Determine the (x, y) coordinate at the center of the cell enclosing the given text.  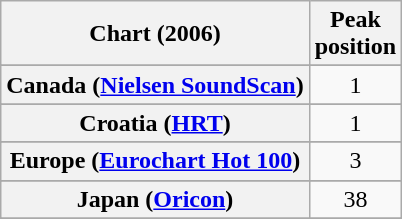
Peakposition (355, 34)
Japan (Oricon) (155, 199)
3 (355, 161)
Canada (Nielsen SoundScan) (155, 85)
Croatia (HRT) (155, 123)
38 (355, 199)
Europe (Eurochart Hot 100) (155, 161)
Chart (2006) (155, 34)
